Provide the [x, y] coordinate of the cell's center where the given text is located.  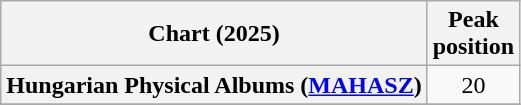
Hungarian Physical Albums (MAHASZ) [214, 85]
20 [473, 85]
Chart (2025) [214, 34]
Peakposition [473, 34]
